Search for the cell housing the specified text and yield its [x, y] center coordinate. 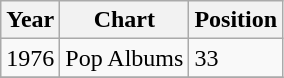
1976 [30, 58]
Chart [124, 20]
Pop Albums [124, 58]
Position [236, 20]
Year [30, 20]
33 [236, 58]
